Find where the given text appears and provide that cell's center as (x, y) coordinate. 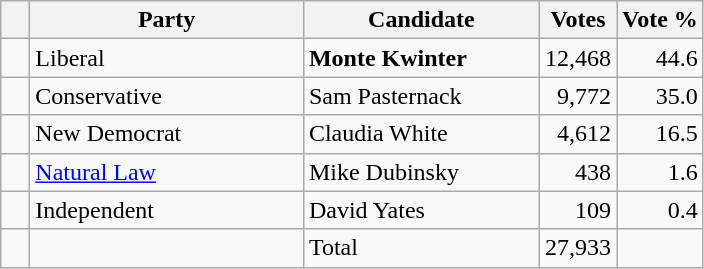
Mike Dubinsky (421, 172)
New Democrat (167, 134)
4,612 (578, 134)
16.5 (660, 134)
9,772 (578, 96)
Liberal (167, 58)
438 (578, 172)
109 (578, 210)
35.0 (660, 96)
Natural Law (167, 172)
Sam Pasternack (421, 96)
0.4 (660, 210)
44.6 (660, 58)
David Yates (421, 210)
Monte Kwinter (421, 58)
Conservative (167, 96)
Vote % (660, 20)
Candidate (421, 20)
Claudia White (421, 134)
Votes (578, 20)
12,468 (578, 58)
27,933 (578, 248)
Total (421, 248)
Party (167, 20)
Independent (167, 210)
1.6 (660, 172)
